Return the [X, Y] coordinate for the center point of the cell that contains the specified text.  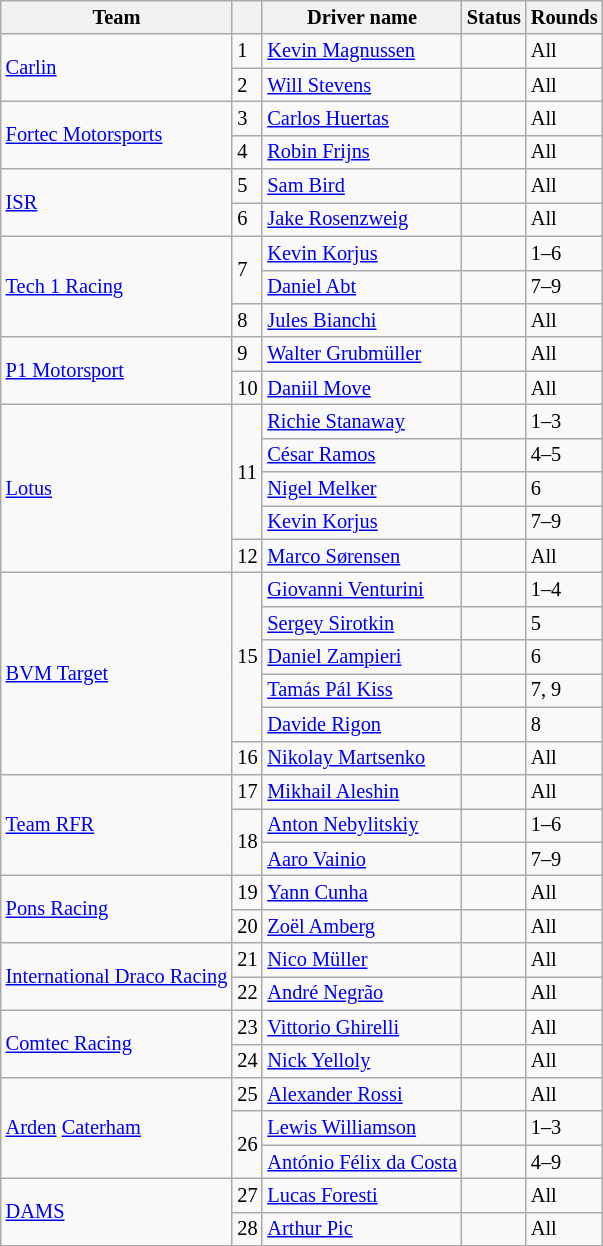
Daniel Abt [362, 287]
2 [247, 85]
23 [247, 1027]
19 [247, 892]
Nick Yelloly [362, 1061]
Nigel Melker [362, 489]
25 [247, 1094]
4–9 [564, 1162]
4 [247, 152]
Kevin Magnussen [362, 51]
Vittorio Ghirelli [362, 1027]
18 [247, 842]
Rounds [564, 17]
7 [247, 270]
Status [494, 17]
Will Stevens [362, 85]
Sergey Sirotkin [362, 623]
Arthur Pic [362, 1229]
11 [247, 472]
Anton Nebylitskiy [362, 825]
P1 Motorsport [117, 370]
Richie Stanaway [362, 421]
17 [247, 791]
DAMS [117, 1212]
12 [247, 556]
20 [247, 926]
Comtec Racing [117, 1044]
9 [247, 354]
24 [247, 1061]
Robin Frijns [362, 152]
Sam Bird [362, 186]
Davide Rigon [362, 724]
21 [247, 960]
Jake Rosenzweig [362, 219]
Carlos Huertas [362, 118]
Jules Bianchi [362, 320]
Aaro Vainio [362, 859]
Team RFR [117, 824]
Tech 1 Racing [117, 286]
Giovanni Venturini [362, 589]
Team [117, 17]
Daniel Zampieri [362, 657]
Arden Caterham [117, 1128]
Daniil Move [362, 388]
Nico Müller [362, 960]
22 [247, 993]
Fortec Motorsports [117, 134]
Zoël Amberg [362, 926]
1–4 [564, 589]
ISR [117, 202]
Lotus [117, 488]
4–5 [564, 455]
Lucas Foresti [362, 1195]
Nikolay Martsenko [362, 758]
BVM Target [117, 673]
Pons Racing [117, 908]
Marco Sørensen [362, 556]
26 [247, 1144]
16 [247, 758]
André Negrão [362, 993]
International Draco Racing [117, 976]
Lewis Williamson [362, 1128]
28 [247, 1229]
27 [247, 1195]
Carlin [117, 68]
Mikhail Aleshin [362, 791]
3 [247, 118]
Yann Cunha [362, 892]
Walter Grubmüller [362, 354]
1 [247, 51]
Alexander Rossi [362, 1094]
Tamás Pál Kiss [362, 690]
7, 9 [564, 690]
César Ramos [362, 455]
António Félix da Costa [362, 1162]
10 [247, 388]
Driver name [362, 17]
15 [247, 656]
